Scan for the cell matching the given text and deliver its [X, Y] coordinate at center. 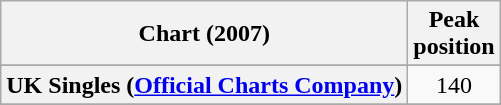
Peakposition [454, 34]
140 [454, 85]
Chart (2007) [204, 34]
UK Singles (Official Charts Company) [204, 85]
